For the text-containing cell, return its midpoint in [X, Y] coordinate format. 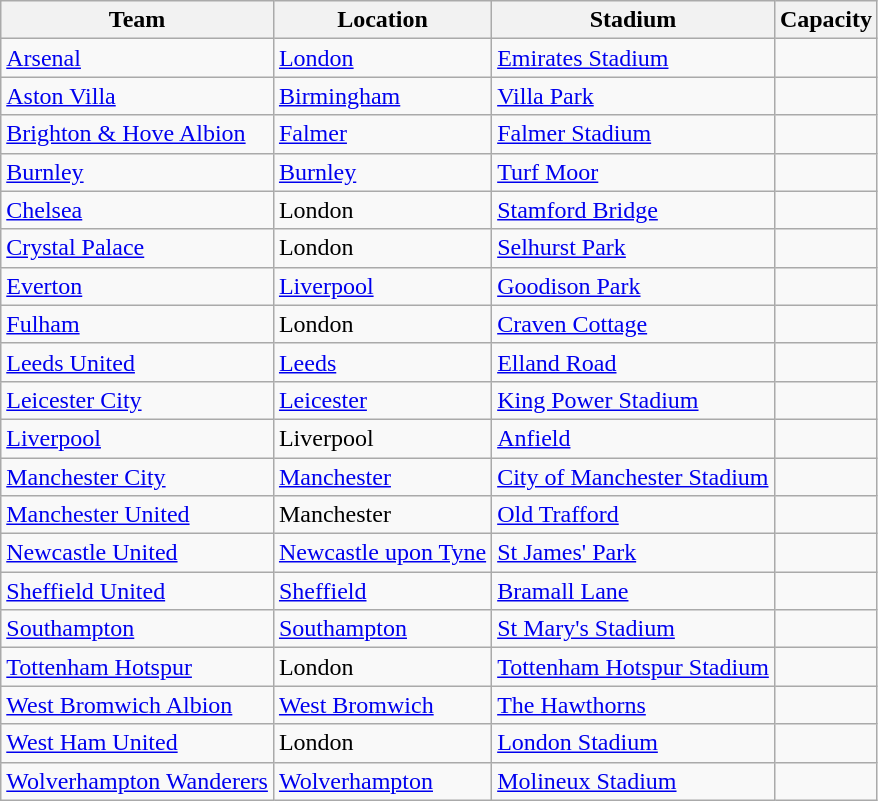
Molineux Stadium [634, 781]
Sheffield United [138, 591]
Manchester United [138, 515]
Manchester City [138, 477]
Falmer [382, 134]
Old Trafford [634, 515]
West Bromwich [382, 705]
Team [138, 20]
Aston Villa [138, 96]
Stadium [634, 20]
Tottenham Hotspur [138, 667]
Everton [138, 286]
Leicester City [138, 400]
Chelsea [138, 210]
Elland Road [634, 362]
Anfield [634, 438]
Tottenham Hotspur Stadium [634, 667]
Leeds [382, 362]
St Mary's Stadium [634, 629]
West Bromwich Albion [138, 705]
St James' Park [634, 553]
Falmer Stadium [634, 134]
Selhurst Park [634, 248]
Brighton & Hove Albion [138, 134]
Leeds United [138, 362]
Craven Cottage [634, 324]
Bramall Lane [634, 591]
The Hawthorns [634, 705]
Leicester [382, 400]
Villa Park [634, 96]
Wolverhampton Wanderers [138, 781]
City of Manchester Stadium [634, 477]
King Power Stadium [634, 400]
Emirates Stadium [634, 58]
Goodison Park [634, 286]
Sheffield [382, 591]
Arsenal [138, 58]
London Stadium [634, 743]
Birmingham [382, 96]
Fulham [138, 324]
Location [382, 20]
Crystal Palace [138, 248]
Capacity [826, 20]
Newcastle United [138, 553]
Wolverhampton [382, 781]
West Ham United [138, 743]
Newcastle upon Tyne [382, 553]
Stamford Bridge [634, 210]
Turf Moor [634, 172]
